Pinpoint the cell where the given text exists, returning its (X, Y) midpoint coordinate. 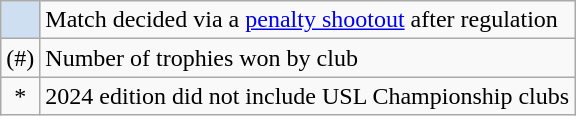
Number of trophies won by club (308, 58)
* (20, 96)
(#) (20, 58)
Match decided via a penalty shootout after regulation (308, 20)
2024 edition did not include USL Championship clubs (308, 96)
